Pinpoint the cell where the given text exists, returning its (x, y) midpoint coordinate. 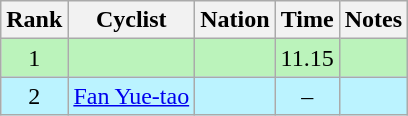
Fan Yue-tao (132, 96)
Rank (34, 20)
Notes (373, 20)
11.15 (307, 58)
Nation (235, 20)
2 (34, 96)
1 (34, 58)
Time (307, 20)
Cyclist (132, 20)
– (307, 96)
